Provide the [X, Y] coordinate of the cell's center where the given text is located.  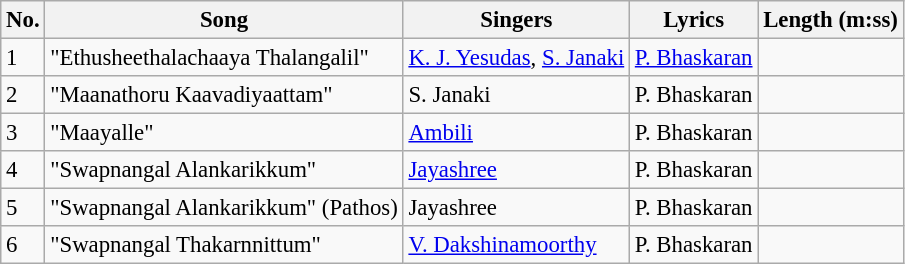
Ambili [516, 133]
"Swapnangal Alankarikkum" [224, 170]
Song [224, 20]
4 [23, 170]
Length (m:ss) [830, 20]
5 [23, 208]
V. Dakshinamoorthy [516, 245]
Lyrics [694, 20]
No. [23, 20]
"Swapnangal Thakarnnittum" [224, 245]
Singers [516, 20]
"Maanathoru Kaavadiyaattam" [224, 95]
"Maayalle" [224, 133]
2 [23, 95]
S. Janaki [516, 95]
6 [23, 245]
1 [23, 58]
"Ethusheethalachaaya Thalangalil" [224, 58]
K. J. Yesudas, S. Janaki [516, 58]
"Swapnangal Alankarikkum" (Pathos) [224, 208]
3 [23, 133]
